Extract the [X, Y] coordinate from the center of the cell holding the provided text.  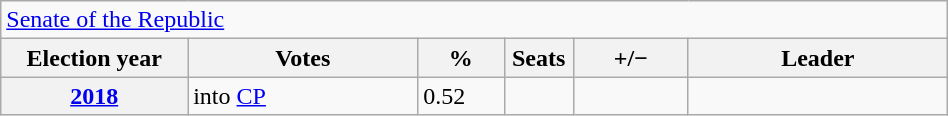
Senate of the Republic [474, 20]
Seats [538, 58]
2018 [94, 96]
Election year [94, 58]
Leader [818, 58]
Votes [303, 58]
0.52 [461, 96]
% [461, 58]
into CP [303, 96]
+/− [630, 58]
